Identify which cell holds the provided text, then report its [X, Y] central coordinate. 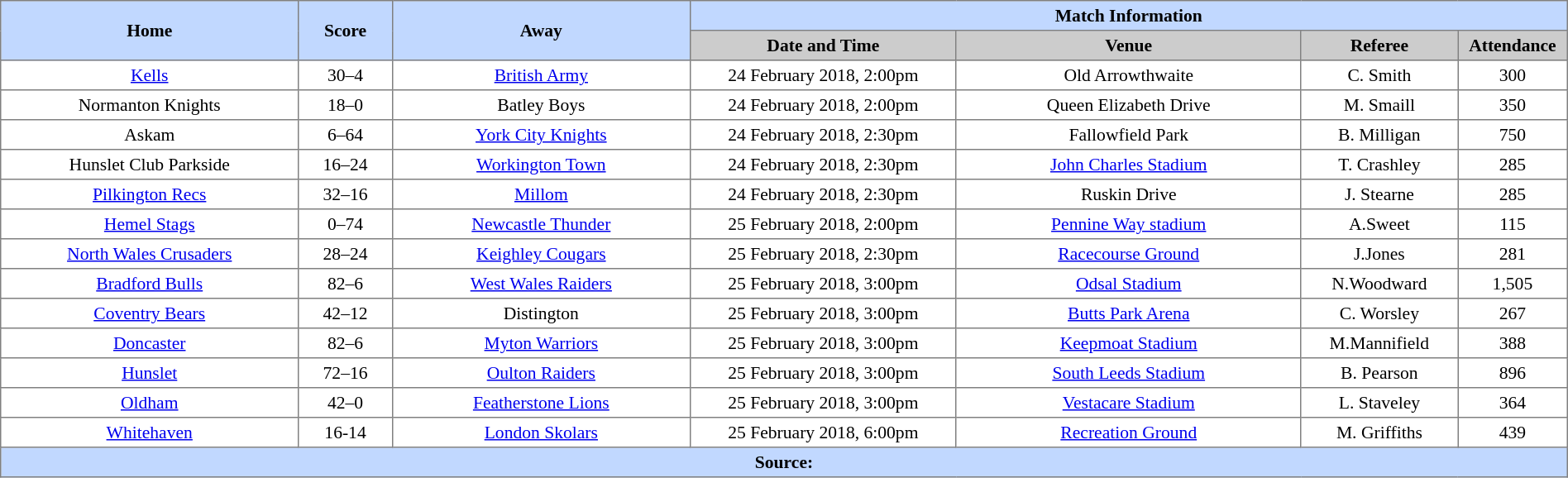
Whitehaven [150, 433]
Pennine Way stadium [1128, 224]
Hemel Stags [150, 224]
Date and Time [823, 45]
350 [1513, 105]
Queen Elizabeth Drive [1128, 105]
Racecourse Ground [1128, 254]
London Skolars [541, 433]
Hunslet Club Parkside [150, 165]
Venue [1128, 45]
T. Crashley [1379, 165]
Keepmoat Stadium [1128, 343]
1,505 [1513, 284]
North Wales Crusaders [150, 254]
Pilkington Recs [150, 194]
West Wales Raiders [541, 284]
South Leeds Stadium [1128, 373]
300 [1513, 75]
388 [1513, 343]
Oulton Raiders [541, 373]
J.Jones [1379, 254]
Referee [1379, 45]
896 [1513, 373]
Batley Boys [541, 105]
28–24 [346, 254]
Askam [150, 135]
L. Staveley [1379, 403]
42–0 [346, 403]
A.Sweet [1379, 224]
30–4 [346, 75]
Kells [150, 75]
Normanton Knights [150, 105]
Source: [784, 462]
B. Pearson [1379, 373]
M. Griffiths [1379, 433]
16-14 [346, 433]
Distington [541, 313]
Score [346, 31]
Butts Park Arena [1128, 313]
Recreation Ground [1128, 433]
Home [150, 31]
C. Smith [1379, 75]
John Charles Stadium [1128, 165]
281 [1513, 254]
Newcastle Thunder [541, 224]
Ruskin Drive [1128, 194]
25 February 2018, 6:00pm [823, 433]
British Army [541, 75]
York City Knights [541, 135]
Attendance [1513, 45]
Fallowfield Park [1128, 135]
M. Smaill [1379, 105]
Match Information [1128, 16]
72–16 [346, 373]
Vestacare Stadium [1128, 403]
Keighley Cougars [541, 254]
Old Arrowthwaite [1128, 75]
Coventry Bears [150, 313]
6–64 [346, 135]
25 February 2018, 2:00pm [823, 224]
Featherstone Lions [541, 403]
25 February 2018, 2:30pm [823, 254]
18–0 [346, 105]
Millom [541, 194]
0–74 [346, 224]
439 [1513, 433]
N.Woodward [1379, 284]
364 [1513, 403]
32–16 [346, 194]
Odsal Stadium [1128, 284]
115 [1513, 224]
B. Milligan [1379, 135]
Hunslet [150, 373]
Myton Warriors [541, 343]
267 [1513, 313]
Away [541, 31]
M.Mannifield [1379, 343]
Workington Town [541, 165]
J. Stearne [1379, 194]
Doncaster [150, 343]
750 [1513, 135]
C. Worsley [1379, 313]
Oldham [150, 403]
42–12 [346, 313]
16–24 [346, 165]
Bradford Bulls [150, 284]
